Find where the given text appears and provide that cell's center as (x, y) coordinate. 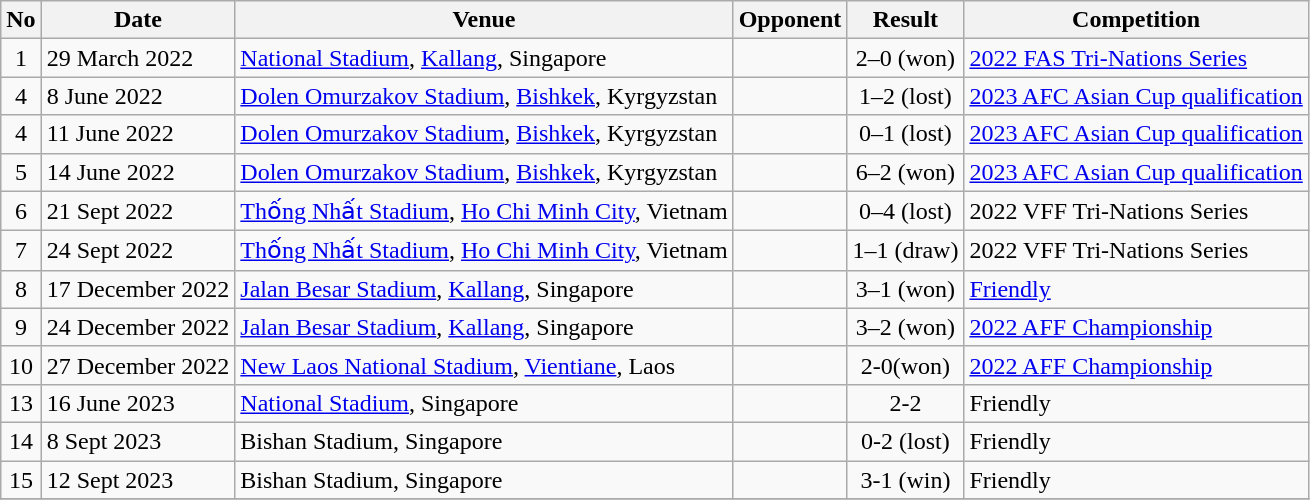
0–4 (lost) (906, 211)
5 (21, 172)
7 (21, 251)
9 (21, 327)
3-1 (win) (906, 479)
8 June 2022 (138, 96)
Result (906, 20)
24 December 2022 (138, 327)
27 December 2022 (138, 365)
8 Sept 2023 (138, 441)
11 June 2022 (138, 134)
6–2 (won) (906, 172)
21 Sept 2022 (138, 211)
14 June 2022 (138, 172)
12 Sept 2023 (138, 479)
Opponent (790, 20)
29 March 2022 (138, 58)
1–2 (lost) (906, 96)
Competition (1136, 20)
10 (21, 365)
Date (138, 20)
3–1 (won) (906, 289)
2022 FAS Tri-Nations Series (1136, 58)
0–1 (lost) (906, 134)
2-0(won) (906, 365)
New Laos National Stadium, Vientiane, Laos (484, 365)
13 (21, 403)
3–2 (won) (906, 327)
1–1 (draw) (906, 251)
National Stadium, Singapore (484, 403)
1 (21, 58)
16 June 2023 (138, 403)
National Stadium, Kallang, Singapore (484, 58)
Venue (484, 20)
6 (21, 211)
2–0 (won) (906, 58)
0-2 (lost) (906, 441)
8 (21, 289)
14 (21, 441)
24 Sept 2022 (138, 251)
15 (21, 479)
No (21, 20)
17 December 2022 (138, 289)
2-2 (906, 403)
